From the cell containing the given text, extract its center point as (X, Y) coordinate. 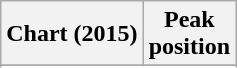
Peak position (189, 34)
Chart (2015) (72, 34)
